Return the (X, Y) coordinate for the center point of the cell that contains the specified text.  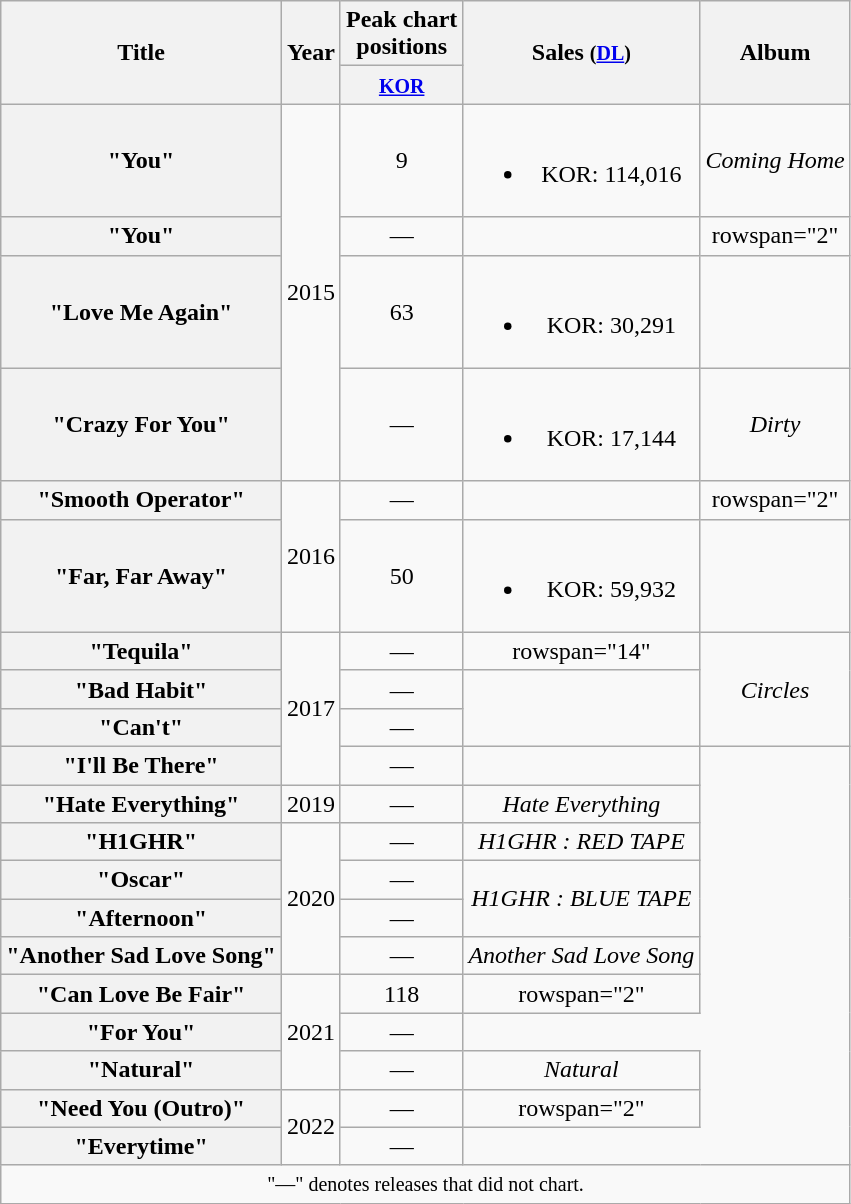
Dirty (775, 424)
H1GHR : BLUE TAPE (582, 899)
KOR: 59,932 (582, 576)
2017 (310, 708)
63 (401, 312)
"Tequila" (142, 651)
"Need You (Outro)" (142, 1108)
"Love Me Again" (142, 312)
"Bad Habit" (142, 689)
Peak chart positions (401, 34)
Sales (DL) (582, 52)
2019 (310, 803)
rowspan="14" (582, 651)
Another Sad Love Song (582, 956)
"I'll Be There" (142, 765)
Year (310, 52)
50 (401, 576)
"Can Love Be Fair" (142, 994)
Hate Everything (582, 803)
Album (775, 52)
Title (142, 52)
"H1GHR" (142, 842)
"Smooth Operator" (142, 500)
2020 (310, 899)
KOR: 114,016 (582, 160)
KOR (401, 85)
"For You" (142, 1032)
2021 (310, 1032)
"—" denotes releases that did not chart. (426, 1184)
"Oscar" (142, 880)
"Another Sad Love Song" (142, 956)
"Afternoon" (142, 918)
KOR: 17,144 (582, 424)
"Far, Far Away" (142, 576)
"Everytime" (142, 1146)
Coming Home (775, 160)
"Can't" (142, 727)
2022 (310, 1127)
"Hate Everything" (142, 803)
Natural (582, 1070)
118 (401, 994)
"Natural" (142, 1070)
Circles (775, 689)
H1GHR : RED TAPE (582, 842)
"Crazy For You" (142, 424)
9 (401, 160)
2016 (310, 556)
2015 (310, 292)
KOR: 30,291 (582, 312)
